Provide the (X, Y) coordinate of the cell's center where the given text is located.  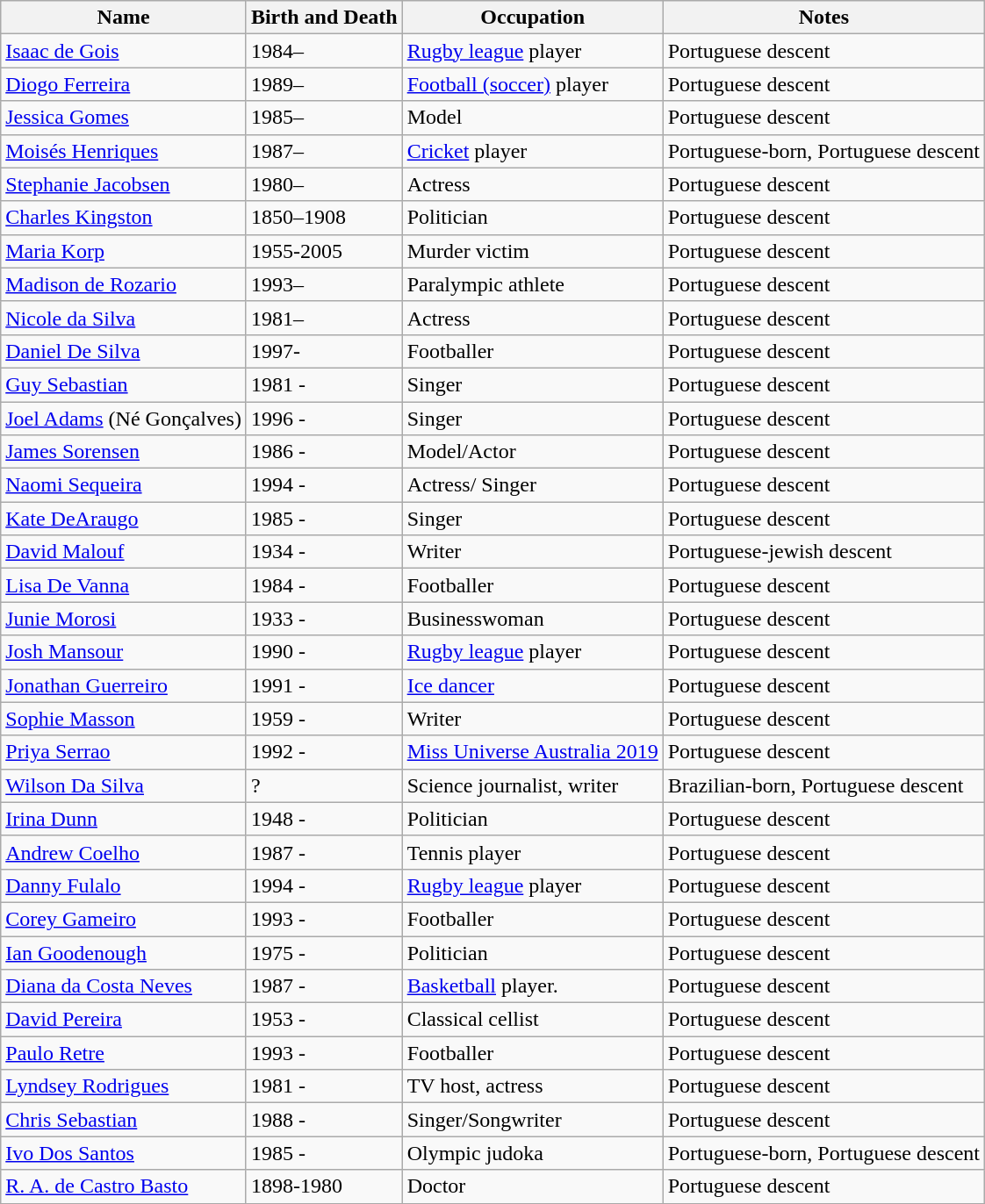
1955-2005 (324, 251)
1984 - (324, 585)
Chris Sebastian (124, 1120)
1996 - (324, 419)
1959 - (324, 719)
Sophie Masson (124, 719)
Science journalist, writer (532, 785)
1987– (324, 151)
1934 - (324, 552)
Cricket player (532, 151)
1980– (324, 184)
Birth and Death (324, 18)
Tennis player (532, 852)
David Malouf (124, 552)
? (324, 785)
Isaac de Gois (124, 51)
James Sorensen (124, 452)
Lyndsey Rodrigues (124, 1086)
1985– (324, 118)
Actress/ Singer (532, 485)
Paulo Retre (124, 1053)
Name (124, 18)
Ian Goodenough (124, 952)
Irina Dunn (124, 819)
Football (soccer) player (532, 84)
1991 - (324, 685)
Jessica Gomes (124, 118)
Jonathan Guerreiro (124, 685)
Murder victim (532, 251)
1997- (324, 351)
Model (532, 118)
Model/Actor (532, 452)
Doctor (532, 1186)
Basketball player. (532, 986)
TV host, actress (532, 1086)
Brazilian-born, Portuguese descent (823, 785)
1898-1980 (324, 1186)
Wilson Da Silva (124, 785)
1992 - (324, 752)
1989– (324, 84)
Ice dancer (532, 685)
1850–1908 (324, 218)
1975 - (324, 952)
Nicole da Silva (124, 318)
1993– (324, 284)
Lisa De Vanna (124, 585)
Notes (823, 18)
Kate DeAraugo (124, 519)
1988 - (324, 1120)
Naomi Sequeira (124, 485)
Charles Kingston (124, 218)
1933 - (324, 619)
David Pereira (124, 1020)
Diana da Costa Neves (124, 986)
Madison de Rozario (124, 284)
Guy Sebastian (124, 384)
Portuguese-jewish descent (823, 552)
Diogo Ferreira (124, 84)
1990 - (324, 652)
Danny Fulalo (124, 885)
Corey Gameiro (124, 919)
Junie Morosi (124, 619)
Classical cellist (532, 1020)
Miss Universe Australia 2019 (532, 752)
Singer/Songwriter (532, 1120)
Andrew Coelho (124, 852)
1984– (324, 51)
R. A. de Castro Basto (124, 1186)
Maria Korp (124, 251)
Occupation (532, 18)
Stephanie Jacobsen (124, 184)
1948 - (324, 819)
Paralympic athlete (532, 284)
Priya Serrao (124, 752)
1953 - (324, 1020)
Josh Mansour (124, 652)
Ivo Dos Santos (124, 1153)
1986 - (324, 452)
1981– (324, 318)
Moisés Henriques (124, 151)
Joel Adams (Né Gonçalves) (124, 419)
Daniel De Silva (124, 351)
Businesswoman (532, 619)
Olympic judoka (532, 1153)
